From the cell containing the given text, extract its center point as (x, y) coordinate. 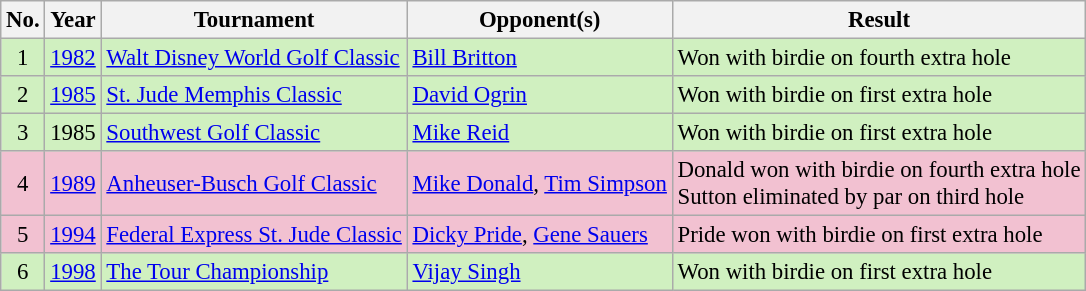
St. Jude Memphis Classic (254, 95)
Won with birdie on fourth extra hole (879, 58)
Result (879, 20)
Federal Express St. Jude Classic (254, 235)
Walt Disney World Golf Classic (254, 58)
1989 (73, 184)
Southwest Golf Classic (254, 133)
2 (23, 95)
Pride won with birdie on first extra hole (879, 235)
Year (73, 20)
4 (23, 184)
5 (23, 235)
1 (23, 58)
Tournament (254, 20)
Opponent(s) (540, 20)
Anheuser-Busch Golf Classic (254, 184)
David Ogrin (540, 95)
Bill Britton (540, 58)
1982 (73, 58)
Dicky Pride, Gene Sauers (540, 235)
Mike Reid (540, 133)
3 (23, 133)
Donald won with birdie on fourth extra holeSutton eliminated by par on third hole (879, 184)
No. (23, 20)
1994 (73, 235)
Mike Donald, Tim Simpson (540, 184)
